Return [X, Y] of the center of cell containing provided text 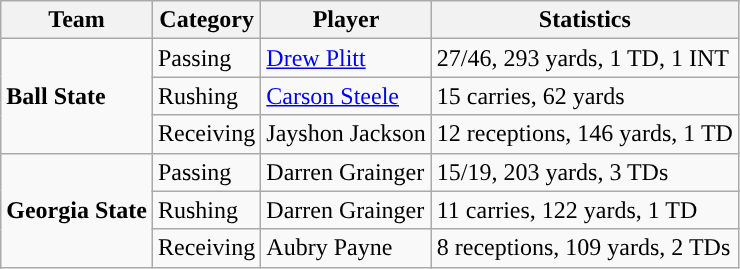
12 receptions, 146 yards, 1 TD [584, 134]
Georgia State [77, 210]
Team [77, 20]
15/19, 203 yards, 3 TDs [584, 172]
Aubry Payne [346, 248]
Ball State [77, 96]
Drew Plitt [346, 58]
11 carries, 122 yards, 1 TD [584, 210]
15 carries, 62 yards [584, 96]
27/46, 293 yards, 1 TD, 1 INT [584, 58]
8 receptions, 109 yards, 2 TDs [584, 248]
Carson Steele [346, 96]
Category [206, 20]
Player [346, 20]
Statistics [584, 20]
Jayshon Jackson [346, 134]
